Return [X, Y] of the center of cell containing provided text 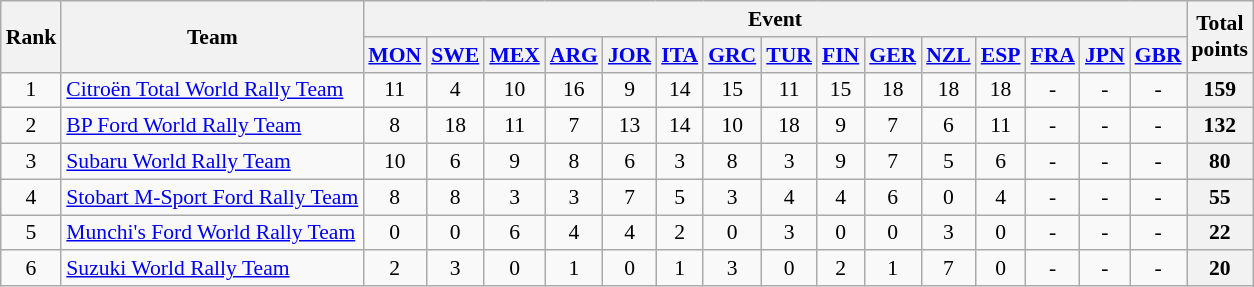
Suzuki World Rally Team [212, 269]
16 [574, 90]
MON [394, 55]
Subaru World Rally Team [212, 162]
Stobart M-Sport Ford Rally Team [212, 197]
13 [630, 126]
Team [212, 36]
MEX [514, 55]
20 [1220, 269]
22 [1220, 233]
Munchi's Ford World Rally Team [212, 233]
FRA [1052, 55]
JOR [630, 55]
Event [774, 19]
BP Ford World Rally Team [212, 126]
ESP [1001, 55]
ARG [574, 55]
GRC [732, 55]
159 [1220, 90]
FIN [840, 55]
TUR [789, 55]
132 [1220, 126]
SWE [455, 55]
ITA [680, 55]
Totalpoints [1220, 36]
80 [1220, 162]
Citroën Total World Rally Team [212, 90]
GBR [1158, 55]
55 [1220, 197]
Rank [32, 36]
GER [892, 55]
NZL [948, 55]
JPN [1105, 55]
